Scan for the cell matching the given text and deliver its (X, Y) coordinate at center. 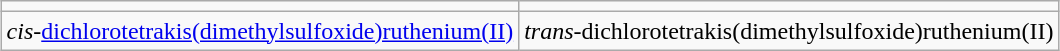
cis-dichlorotetrakis(dimethylsulfoxide)ruthenium(II) (260, 31)
trans-dichlorotetrakis(dimethylsulfoxide)ruthenium(II) (789, 31)
